For the text-containing cell, return its midpoint in (x, y) coordinate format. 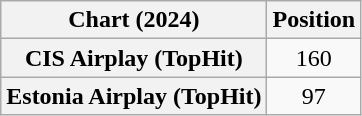
Estonia Airplay (TopHit) (134, 96)
Chart (2024) (134, 20)
CIS Airplay (TopHit) (134, 58)
97 (314, 96)
Position (314, 20)
160 (314, 58)
